Output the [X, Y] coordinate of the center of the cell containing the given text.  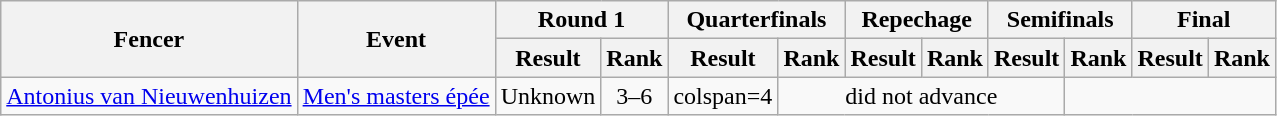
Quarterfinals [756, 20]
Antonius van Nieuwenhuizen [149, 96]
3–6 [634, 96]
Event [396, 39]
did not advance [922, 96]
Final [1204, 20]
Unknown [548, 96]
Round 1 [582, 20]
colspan=4 [723, 96]
Repechage [917, 20]
Fencer [149, 39]
Semifinals [1060, 20]
Men's masters épée [396, 96]
